Output the (X, Y) coordinate of the center of the cell containing the given text.  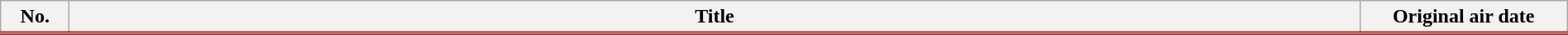
No. (35, 17)
Title (715, 17)
Original air date (1464, 17)
